Return the (x, y) coordinate for the center point of the cell that contains the specified text.  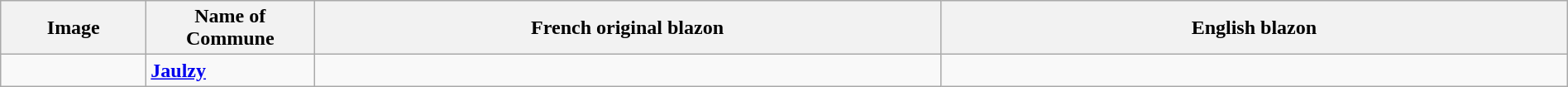
French original blazon (628, 28)
Name of Commune (230, 28)
Image (74, 28)
English blazon (1254, 28)
Jaulzy (230, 70)
